Locate the cell with the specified text and output its (X, Y) center coordinate. 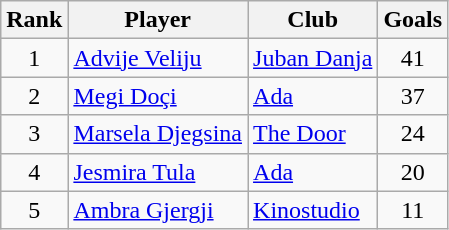
Rank (34, 20)
Kinostudio (313, 210)
2 (34, 96)
Jesmira Tula (158, 172)
24 (413, 134)
Club (313, 20)
4 (34, 172)
The Door (313, 134)
Megi Doçi (158, 96)
Marsela Djegsina (158, 134)
5 (34, 210)
11 (413, 210)
Goals (413, 20)
37 (413, 96)
Juban Danja (313, 58)
41 (413, 58)
3 (34, 134)
Player (158, 20)
20 (413, 172)
Ambra Gjergji (158, 210)
1 (34, 58)
Advije Veliju (158, 58)
